Return the [X, Y] coordinate for the center point of the cell that contains the specified text.  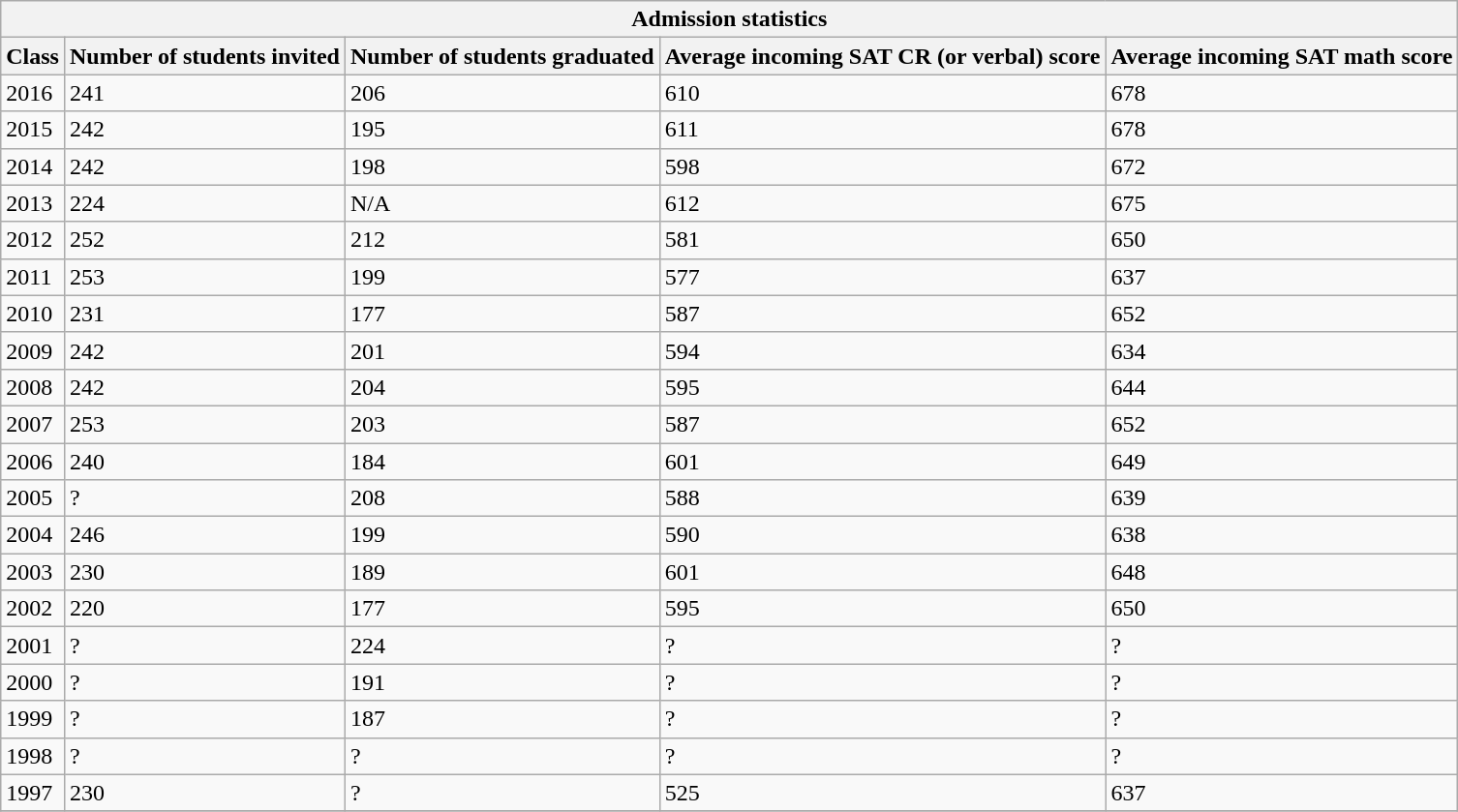
611 [883, 130]
672 [1282, 166]
594 [883, 350]
198 [501, 166]
1998 [33, 756]
588 [883, 498]
2001 [33, 646]
675 [1282, 203]
Average incoming SAT math score [1282, 56]
2014 [33, 166]
2013 [33, 203]
590 [883, 535]
644 [1282, 387]
191 [501, 682]
2007 [33, 424]
598 [883, 166]
648 [1282, 572]
189 [501, 572]
2009 [33, 350]
187 [501, 719]
2012 [33, 240]
525 [883, 793]
649 [1282, 462]
2003 [33, 572]
612 [883, 203]
Class [33, 56]
195 [501, 130]
2005 [33, 498]
240 [204, 462]
220 [204, 609]
Number of students graduated [501, 56]
2015 [33, 130]
184 [501, 462]
2000 [33, 682]
2004 [33, 535]
2010 [33, 314]
638 [1282, 535]
2006 [33, 462]
2011 [33, 277]
Average incoming SAT CR (or verbal) score [883, 56]
206 [501, 93]
208 [501, 498]
2002 [33, 609]
610 [883, 93]
2016 [33, 93]
Number of students invited [204, 56]
231 [204, 314]
N/A [501, 203]
Admission statistics [730, 19]
1999 [33, 719]
2008 [33, 387]
203 [501, 424]
252 [204, 240]
639 [1282, 498]
212 [501, 240]
577 [883, 277]
201 [501, 350]
581 [883, 240]
1997 [33, 793]
241 [204, 93]
634 [1282, 350]
204 [501, 387]
246 [204, 535]
